Return [X, Y] of the center of cell containing provided text 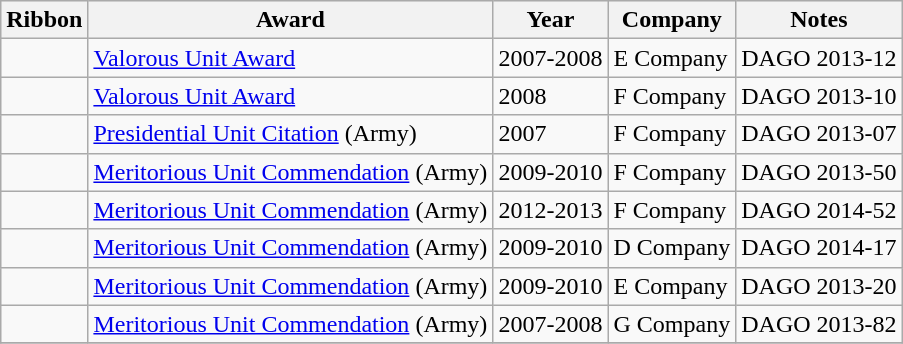
DAGO 2013-10 [819, 96]
Award [290, 20]
DAGO 2014-52 [819, 210]
DAGO 2013-82 [819, 324]
2012-2013 [550, 210]
Year [550, 20]
DAGO 2013-12 [819, 58]
Presidential Unit Citation (Army) [290, 134]
DAGO 2013-50 [819, 172]
Ribbon [44, 20]
DAGO 2014-17 [819, 248]
D Company [672, 248]
DAGO 2013-20 [819, 286]
Company [672, 20]
2008 [550, 96]
G Company [672, 324]
Notes [819, 20]
DAGO 2013-07 [819, 134]
2007 [550, 134]
